Extract the [x, y] coordinate from the center of the cell holding the provided text.  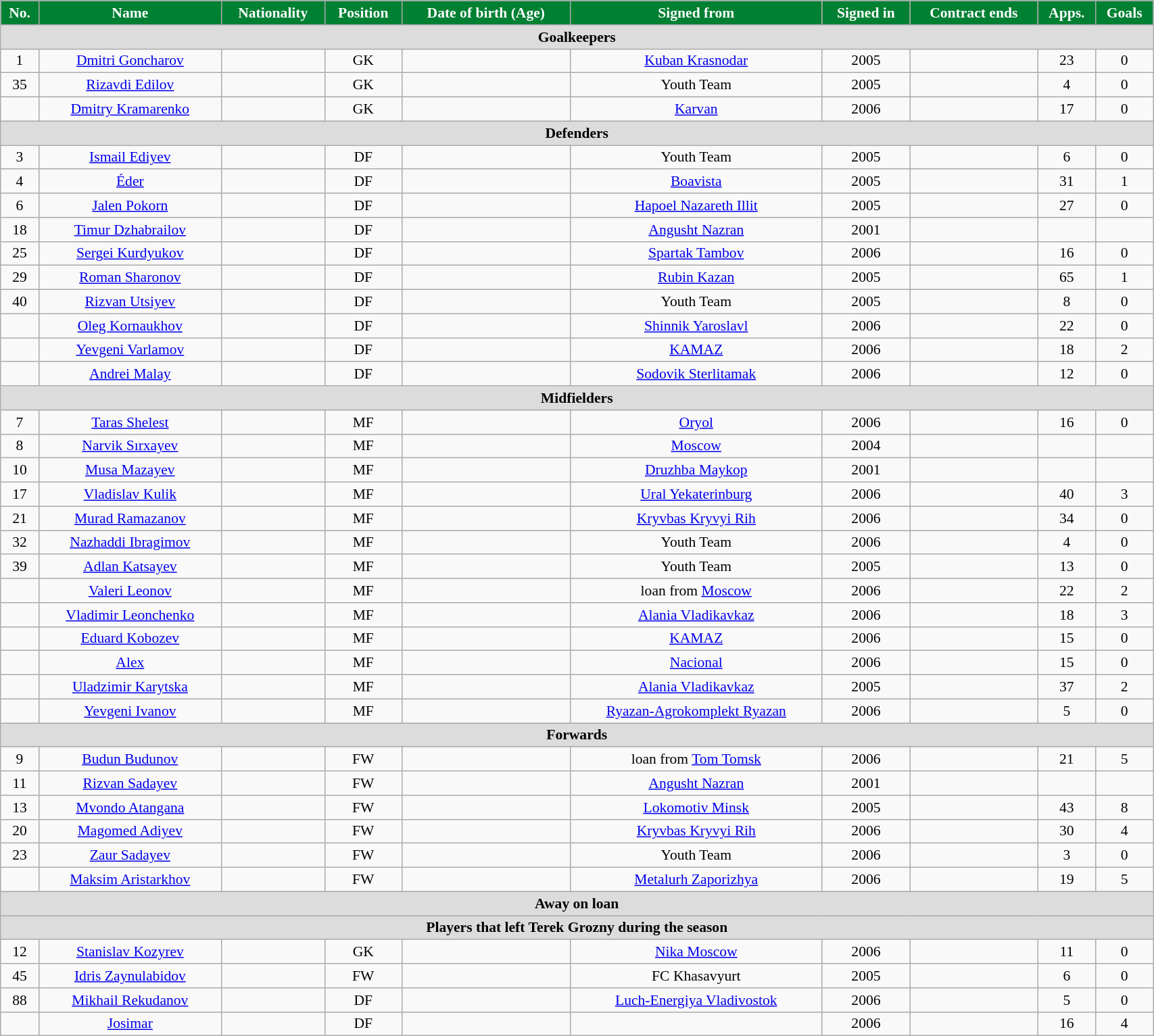
7 [20, 422]
27 [1067, 205]
Signed in [865, 13]
45 [20, 976]
Nationality [273, 13]
Stanislav Kozyrev [130, 952]
Contract ends [973, 13]
39 [20, 567]
Éder [130, 182]
2004 [865, 446]
Zaur Sadayev [130, 856]
34 [1067, 518]
Eduard Kobozev [130, 639]
9 [20, 760]
Sergei Kurdyukov [130, 253]
Sodovik Sterlitamak [696, 374]
Rubin Kazan [696, 278]
Oleg Kornaukhov [130, 326]
Goals [1125, 13]
Kuban Krasnodar [696, 61]
Lokomotiv Minsk [696, 808]
Andrei Malay [130, 374]
Shinnik Yaroslavl [696, 326]
Defenders [577, 133]
Idris Zaynulabidov [130, 976]
Boavista [696, 182]
Forwards [577, 735]
loan from Tom Tomsk [696, 760]
Oryol [696, 422]
32 [20, 543]
Nacional [696, 663]
Dmitri Goncharov [130, 61]
Luch-Energiya Vladivostok [696, 1000]
37 [1067, 687]
Position [363, 13]
88 [20, 1000]
Ryazan-Agrokomplekt Ryazan [696, 711]
Signed from [696, 13]
65 [1067, 278]
29 [20, 278]
35 [20, 85]
Vladimir Leonchenko [130, 615]
10 [20, 470]
Nika Moscow [696, 952]
Jalen Pokorn [130, 205]
Taras Shelest [130, 422]
Budun Budunov [130, 760]
25 [20, 253]
Josimar [130, 1024]
Uladzimir Karytska [130, 687]
Dmitry Kramarenko [130, 109]
Valeri Leonov [130, 591]
Apps. [1067, 13]
Roman Sharonov [130, 278]
Metalurh Zaporizhya [696, 880]
FC Khasavyurt [696, 976]
Mikhail Rekudanov [130, 1000]
Karvan [696, 109]
Adlan Katsayev [130, 567]
Rizavdi Edilov [130, 85]
Spartak Tambov [696, 253]
Timur Dzhabrailov [130, 230]
Ismail Ediyev [130, 157]
Alex [130, 663]
Moscow [696, 446]
Narvik Sırxayev [130, 446]
Magomed Adiyev [130, 831]
31 [1067, 182]
Musa Mazayev [130, 470]
loan from Moscow [696, 591]
Yevgeni Ivanov [130, 711]
43 [1067, 808]
Rizvan Sadayev [130, 783]
Away on loan [577, 904]
Yevgeni Varlamov [130, 350]
Maksim Aristarkhov [130, 880]
Date of birth (Age) [485, 13]
Goalkeepers [577, 37]
Mvondo Atangana [130, 808]
Players that left Terek Grozny during the season [577, 928]
20 [20, 831]
No. [20, 13]
Murad Ramazanov [130, 518]
Midfielders [577, 398]
Ural Yekaterinburg [696, 495]
Hapoel Nazareth Illit [696, 205]
Vladislav Kulik [130, 495]
30 [1067, 831]
Rizvan Utsiyev [130, 302]
19 [1067, 880]
Nazhaddi Ibragimov [130, 543]
Name [130, 13]
Druzhba Maykop [696, 470]
